From the cell containing the given text, extract its center point as (x, y) coordinate. 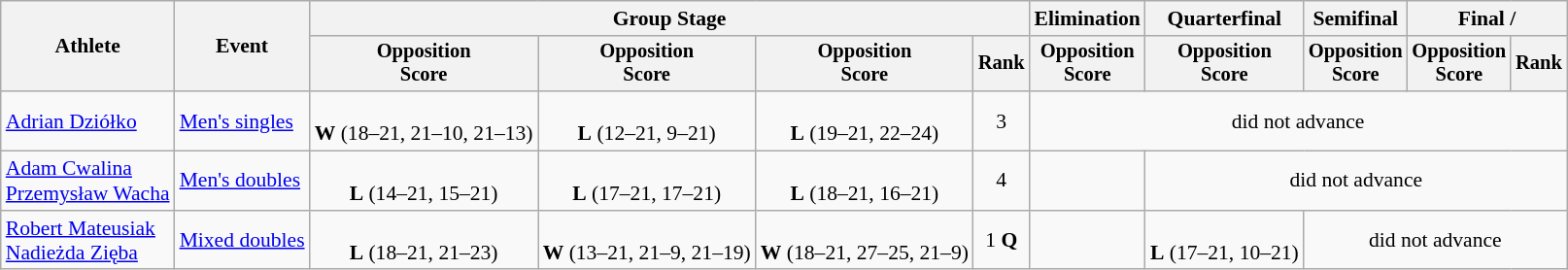
1 Q (1002, 241)
Quarterfinal (1224, 18)
L (17–21, 10–21) (1224, 241)
Adam CwalinaPrzemysław Wacha (87, 181)
L (14–21, 15–21) (424, 181)
Semifinal (1356, 18)
L (18–21, 21–23) (424, 241)
L (19–21, 22–24) (865, 120)
Mixed doubles (243, 241)
Robert MateusiakNadieżda Zięba (87, 241)
Group Stage (670, 18)
Adrian Dziółko (87, 120)
3 (1002, 120)
4 (1002, 181)
Event (243, 47)
Men's singles (243, 120)
W (18–21, 21–10, 21–13) (424, 120)
Final / (1486, 18)
W (18–21, 27–25, 21–9) (865, 241)
Elimination (1088, 18)
Men's doubles (243, 181)
L (12–21, 9–21) (647, 120)
L (17–21, 17–21) (647, 181)
L (18–21, 16–21) (865, 181)
Athlete (87, 47)
W (13–21, 21–9, 21–19) (647, 241)
